Output the (x, y) coordinate of the center of the cell containing the given text.  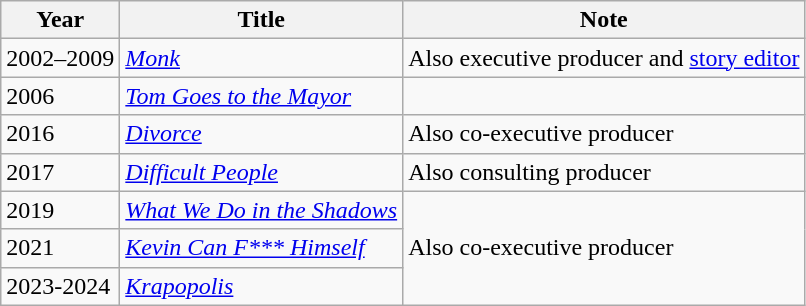
Note (604, 20)
Difficult People (262, 172)
Also consulting producer (604, 172)
2017 (60, 172)
What We Do in the Shadows (262, 210)
Kevin Can F*** Himself (262, 248)
Divorce (262, 134)
Also executive producer and story editor (604, 58)
Krapopolis (262, 286)
Title (262, 20)
2021 (60, 248)
Monk (262, 58)
2002–2009 (60, 58)
Tom Goes to the Mayor (262, 96)
2019 (60, 210)
Year (60, 20)
2006 (60, 96)
2023-2024 (60, 286)
2016 (60, 134)
